Provide the (x, y) coordinate of the cell's center where the given text is located.  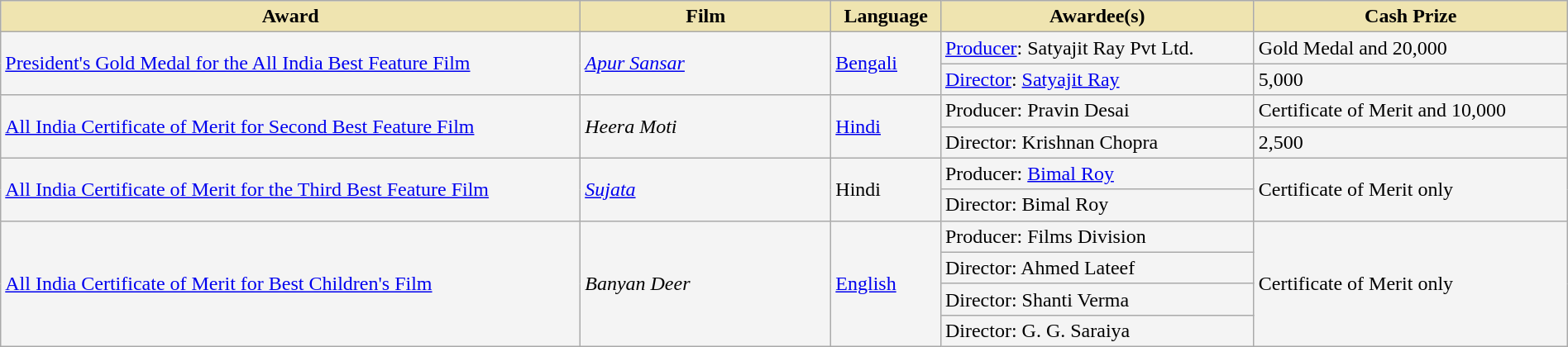
Producer: Bimal Roy (1097, 173)
Sujata (706, 189)
Director: Krishnan Chopra (1097, 142)
All India Certificate of Merit for Second Best Feature Film (291, 126)
Director: Shanti Verma (1097, 299)
Awardee(s) (1097, 17)
English (887, 283)
Producer: Satyajit Ray Pvt Ltd. (1097, 48)
Apur Sansar (706, 64)
Cash Prize (1411, 17)
Director: G. G. Saraiya (1097, 330)
Director: Bimal Roy (1097, 205)
All India Certificate of Merit for the Third Best Feature Film (291, 189)
5,000 (1411, 79)
Gold Medal and 20,000 (1411, 48)
Banyan Deer (706, 283)
Bengali (887, 64)
All India Certificate of Merit for Best Children's Film (291, 283)
Film (706, 17)
Producer: Pravin Desai (1097, 111)
Certificate of Merit and 10,000 (1411, 111)
Producer: Films Division (1097, 236)
Language (887, 17)
Director: Ahmed Lateef (1097, 268)
Director: Satyajit Ray (1097, 79)
President's Gold Medal for the All India Best Feature Film (291, 64)
2,500 (1411, 142)
Heera Moti (706, 126)
Award (291, 17)
